Output the (X, Y) coordinate of the center of the cell containing the given text.  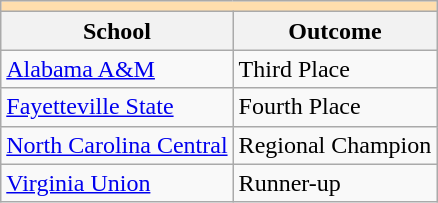
Regional Champion (335, 145)
School (117, 31)
Alabama A&M (117, 69)
Fourth Place (335, 107)
Third Place (335, 69)
Fayetteville State (117, 107)
Virginia Union (117, 183)
Runner-up (335, 183)
Outcome (335, 31)
North Carolina Central (117, 145)
